Determine the (X, Y) coordinate at the center of the cell enclosing the given text.  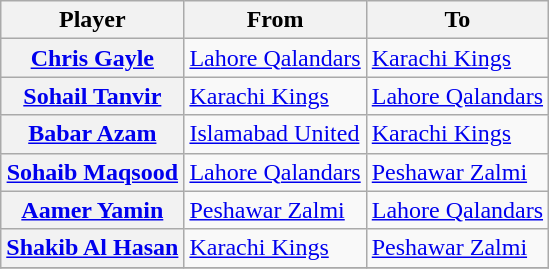
Player (92, 20)
To (457, 20)
Chris Gayle (92, 58)
Sohail Tanvir (92, 96)
Islamabad United (275, 134)
Babar Azam (92, 134)
Shakib Al Hasan (92, 248)
Sohaib Maqsood (92, 172)
Aamer Yamin (92, 210)
From (275, 20)
